Provide the (x, y) coordinate of the cell's center where the given text is located.  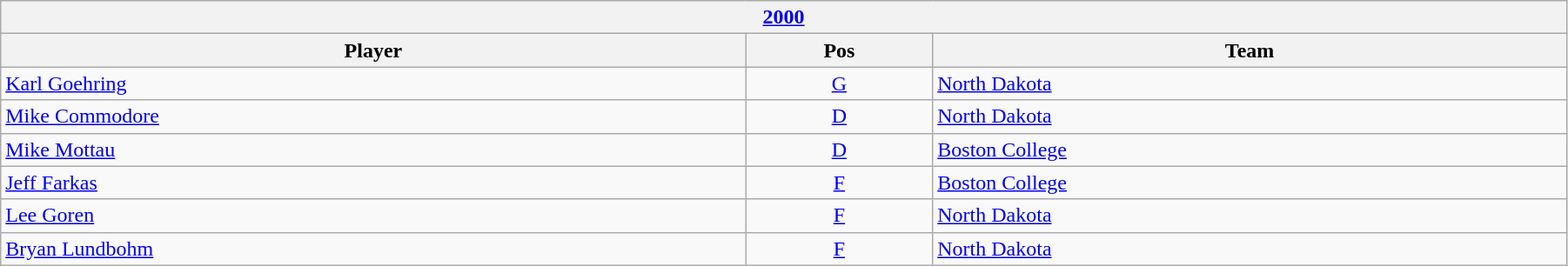
Team (1250, 50)
2000 (784, 17)
Karl Goehring (373, 83)
G (839, 83)
Lee Goren (373, 216)
Bryan Lundbohm (373, 249)
Pos (839, 50)
Jeff Farkas (373, 183)
Mike Commodore (373, 116)
Player (373, 50)
Mike Mottau (373, 150)
